For the text-containing cell, return its midpoint in [X, Y] coordinate format. 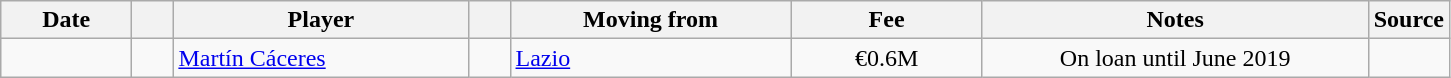
€0.6M [886, 58]
Source [1408, 20]
Lazio [650, 58]
Date [66, 20]
Fee [886, 20]
Moving from [650, 20]
Player [321, 20]
Martín Cáceres [321, 58]
On loan until June 2019 [1175, 58]
Notes [1175, 20]
